Scan for the cell matching the given text and deliver its [X, Y] coordinate at center. 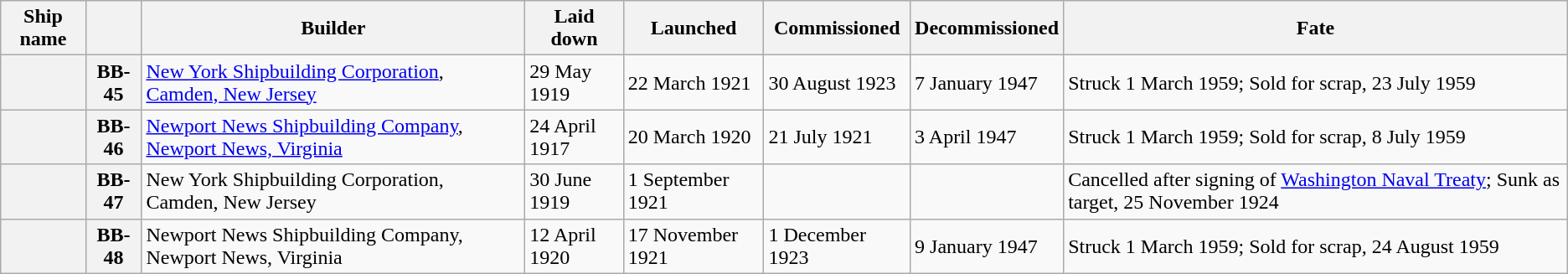
29 May 1919 [575, 82]
BB-48 [114, 246]
1 September 1921 [694, 191]
30 June 1919 [575, 191]
Ship name [44, 28]
1 December 1923 [838, 246]
7 January 1947 [987, 82]
Cancelled after signing of Washington Naval Treaty; Sunk as target, 25 November 1924 [1316, 191]
3 April 1947 [987, 137]
20 March 1920 [694, 137]
Launched [694, 28]
BB-45 [114, 82]
24 April 1917 [575, 137]
12 April 1920 [575, 246]
17 November 1921 [694, 246]
Struck 1 March 1959; Sold for scrap, 8 July 1959 [1316, 137]
BB-46 [114, 137]
Decommissioned [987, 28]
21 July 1921 [838, 137]
Builder [333, 28]
Struck 1 March 1959; Sold for scrap, 24 August 1959 [1316, 246]
22 March 1921 [694, 82]
Fate [1316, 28]
Commissioned [838, 28]
9 January 1947 [987, 246]
BB-47 [114, 191]
30 August 1923 [838, 82]
Laid down [575, 28]
Struck 1 March 1959; Sold for scrap, 23 July 1959 [1316, 82]
